Capture the cell that displays the provided text and extract its [X, Y] central coordinate. 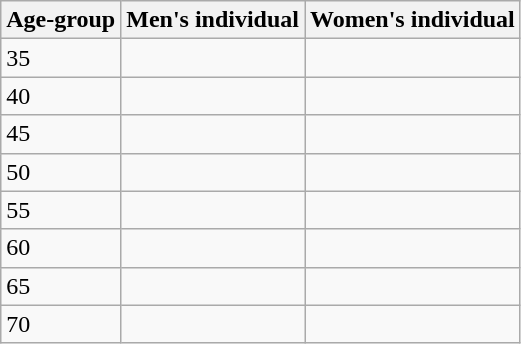
40 [61, 96]
60 [61, 248]
45 [61, 134]
35 [61, 58]
55 [61, 210]
Women's individual [412, 20]
70 [61, 324]
Age-group [61, 20]
65 [61, 286]
Men's individual [213, 20]
50 [61, 172]
